For the text-containing cell, return its midpoint in (x, y) coordinate format. 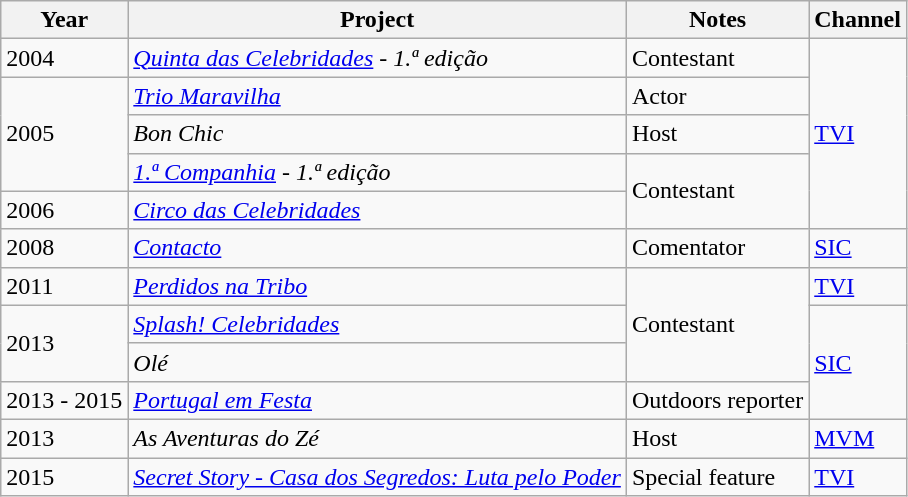
1.ª Companhia - 1.ª edição (378, 172)
Trio Maravilha (378, 96)
Circo das Celebridades (378, 210)
Outdoors reporter (717, 400)
Perdidos na Tribo (378, 286)
Secret Story - Casa dos Segredos: Luta pelo Poder (378, 477)
Special feature (717, 477)
2013 - 2015 (64, 400)
Year (64, 20)
2004 (64, 58)
Channel (858, 20)
Quinta das Celebridades - 1.ª edição (378, 58)
MVM (858, 438)
Actor (717, 96)
Project (378, 20)
Olé (378, 362)
Notes (717, 20)
2015 (64, 477)
2011 (64, 286)
Splash! Celebridades (378, 324)
2008 (64, 248)
2006 (64, 210)
Portugal em Festa (378, 400)
Contacto (378, 248)
Bon Chic (378, 134)
As Aventuras do Zé (378, 438)
2005 (64, 134)
Comentator (717, 248)
